Extract the [x, y] coordinate from the center of the cell holding the provided text.  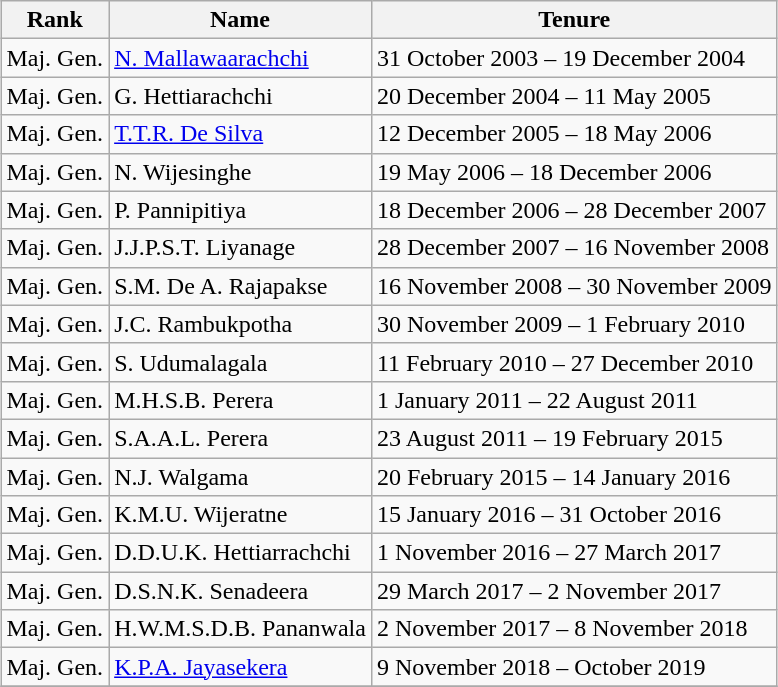
Name [240, 20]
29 March 2017 – 2 November 2017 [574, 591]
12 December 2005 – 18 May 2006 [574, 134]
S.M. De A. Rajapakse [240, 286]
Tenure [574, 20]
S.A.A.L. Perera [240, 438]
K.M.U. Wijeratne [240, 515]
K.P.A. Jayasekera [240, 667]
M.H.S.B. Perera [240, 400]
D.S.N.K. Senadeera [240, 591]
N. Wijesinghe [240, 172]
T.T.R. De Silva [240, 134]
1 November 2016 – 27 March 2017 [574, 553]
J.C. Rambukpotha [240, 324]
J.J.P.S.T. Liyanage [240, 248]
1 January 2011 – 22 August 2011 [574, 400]
S. Udumalagala [240, 362]
H.W.M.S.D.B. Pananwala [240, 629]
15 January 2016 – 31 October 2016 [574, 515]
11 February 2010 – 27 December 2010 [574, 362]
16 November 2008 – 30 November 2009 [574, 286]
Rank [55, 20]
20 February 2015 – 14 January 2016 [574, 477]
23 August 2011 – 19 February 2015 [574, 438]
28 December 2007 – 16 November 2008 [574, 248]
9 November 2018 – October 2019 [574, 667]
19 May 2006 – 18 December 2006 [574, 172]
31 October 2003 – 19 December 2004 [574, 58]
18 December 2006 – 28 December 2007 [574, 210]
P. Pannipitiya [240, 210]
2 November 2017 – 8 November 2018 [574, 629]
D.D.U.K. Hettiarrachchi [240, 553]
N. Mallawaarachchi [240, 58]
30 November 2009 – 1 February 2010 [574, 324]
G. Hettiarachchi [240, 96]
N.J. Walgama [240, 477]
20 December 2004 – 11 May 2005 [574, 96]
